Detect which cell encompasses the target text, then output its (X, Y) center coordinate. 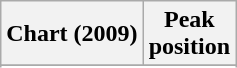
Chart (2009) (72, 34)
Peakposition (189, 34)
